Scan for the cell matching the given text and deliver its [x, y] coordinate at center. 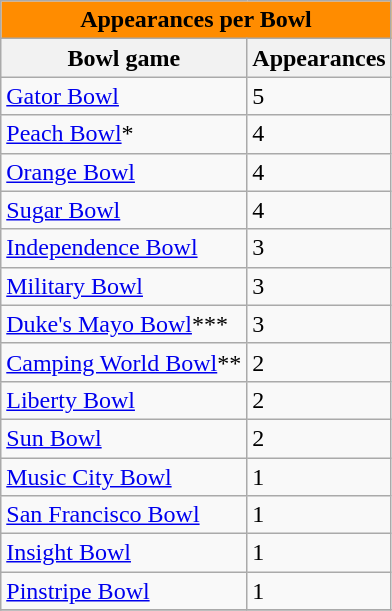
Gator Bowl [124, 96]
Orange Bowl [124, 172]
Appearances [319, 58]
Music City Bowl [124, 477]
Camping World Bowl** [124, 362]
Duke's Mayo Bowl*** [124, 324]
Liberty Bowl [124, 400]
5 [319, 96]
Appearances per Bowl [196, 20]
Military Bowl [124, 286]
San Francisco Bowl [124, 515]
Independence Bowl [124, 248]
Peach Bowl* [124, 134]
Sun Bowl [124, 438]
Pinstripe Bowl [124, 591]
Insight Bowl [124, 553]
Bowl game [124, 58]
Sugar Bowl [124, 210]
